Provide the [X, Y] coordinate of the cell's center where the given text is located.  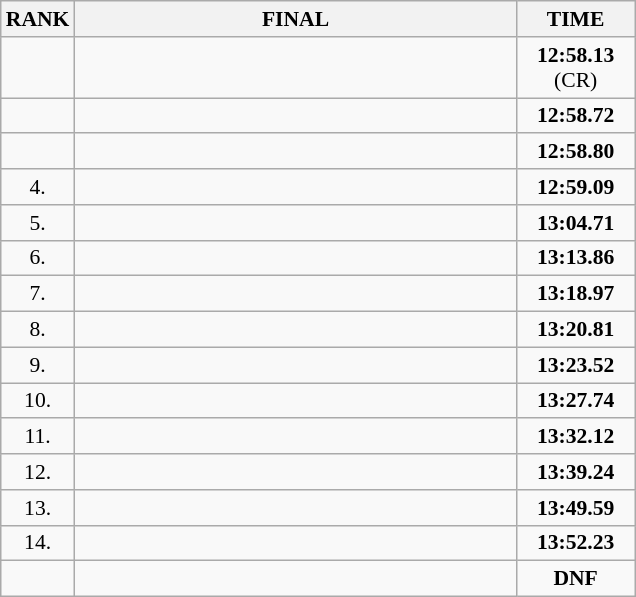
12:58.72 [576, 116]
13:32.12 [576, 437]
13:18.97 [576, 294]
10. [38, 401]
FINAL [295, 19]
12:59.09 [576, 187]
13:04.71 [576, 223]
13:49.59 [576, 508]
13. [38, 508]
DNF [576, 579]
TIME [576, 19]
13:39.24 [576, 472]
7. [38, 294]
13:20.81 [576, 330]
RANK [38, 19]
13:13.86 [576, 258]
13:52.23 [576, 543]
9. [38, 365]
12:58.80 [576, 152]
11. [38, 437]
13:27.74 [576, 401]
12. [38, 472]
13:23.52 [576, 365]
6. [38, 258]
14. [38, 543]
12:58.13 (CR) [576, 68]
5. [38, 223]
8. [38, 330]
4. [38, 187]
